Provide the [x, y] coordinate of the cell's center where the given text is located.  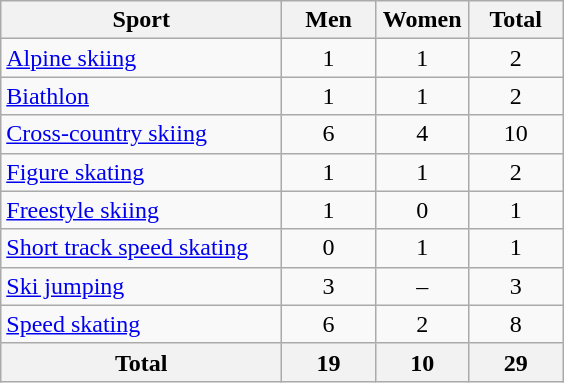
Men [329, 20]
Biathlon [142, 96]
Women [422, 20]
8 [516, 324]
Freestyle skiing [142, 210]
29 [516, 362]
Figure skating [142, 172]
Short track speed skating [142, 248]
Alpine skiing [142, 58]
Cross-country skiing [142, 134]
4 [422, 134]
Ski jumping [142, 286]
Sport [142, 20]
Speed skating [142, 324]
19 [329, 362]
– [422, 286]
